Capture the cell that displays the provided text and extract its [X, Y] central coordinate. 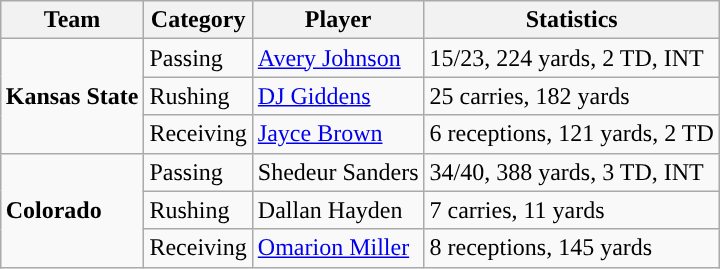
6 receptions, 121 yards, 2 TD [572, 134]
Jayce Brown [338, 134]
Avery Johnson [338, 58]
34/40, 388 yards, 3 TD, INT [572, 172]
Kansas State [72, 96]
25 carries, 182 yards [572, 96]
Dallan Hayden [338, 210]
Omarion Miller [338, 248]
Colorado [72, 210]
DJ Giddens [338, 96]
Category [198, 20]
8 receptions, 145 yards [572, 248]
15/23, 224 yards, 2 TD, INT [572, 58]
7 carries, 11 yards [572, 210]
Statistics [572, 20]
Shedeur Sanders [338, 172]
Team [72, 20]
Player [338, 20]
